Provide the [X, Y] coordinate of the cell's center where the given text is located.  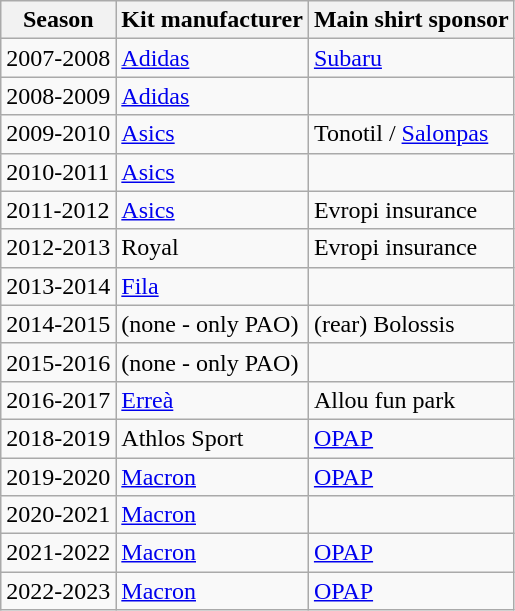
2010-2011 [58, 172]
Athlos Sport [212, 438]
2007-2008 [58, 58]
(rear) Bolossis [411, 324]
2021-2022 [58, 553]
2013-2014 [58, 286]
Fila [212, 286]
2020-2021 [58, 515]
2015-2016 [58, 362]
2008-2009 [58, 96]
2018-2019 [58, 438]
2011-2012 [58, 210]
Subaru [411, 58]
Allou fun park [411, 400]
2009-2010 [58, 134]
Erreà [212, 400]
Tonotil / Salonpas [411, 134]
2019-2020 [58, 477]
Kit manufacturer [212, 20]
Main shirt sponsor [411, 20]
2016-2017 [58, 400]
2014-2015 [58, 324]
Season [58, 20]
2012-2013 [58, 248]
2022-2023 [58, 591]
Royal [212, 248]
